Output the [x, y] coordinate of the center of the cell containing the given text.  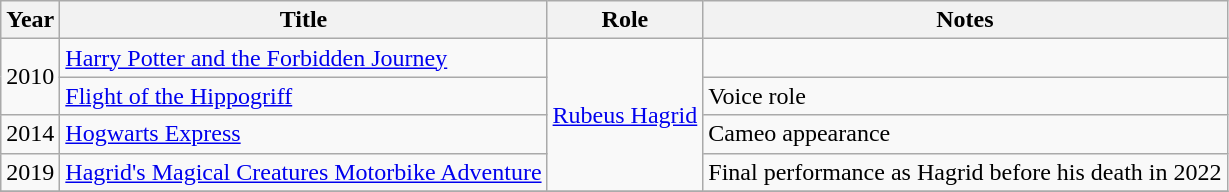
2010 [30, 77]
Hogwarts Express [304, 134]
Final performance as Hagrid before his death in 2022 [965, 172]
2014 [30, 134]
Title [304, 20]
Year [30, 20]
2019 [30, 172]
Rubeus Hagrid [625, 115]
Harry Potter and the Forbidden Journey [304, 58]
Notes [965, 20]
Hagrid's Magical Creatures Motorbike Adventure [304, 172]
Cameo appearance [965, 134]
Flight of the Hippogriff [304, 96]
Voice role [965, 96]
Role [625, 20]
